Pinpoint the cell where the given text exists, returning its [X, Y] midpoint coordinate. 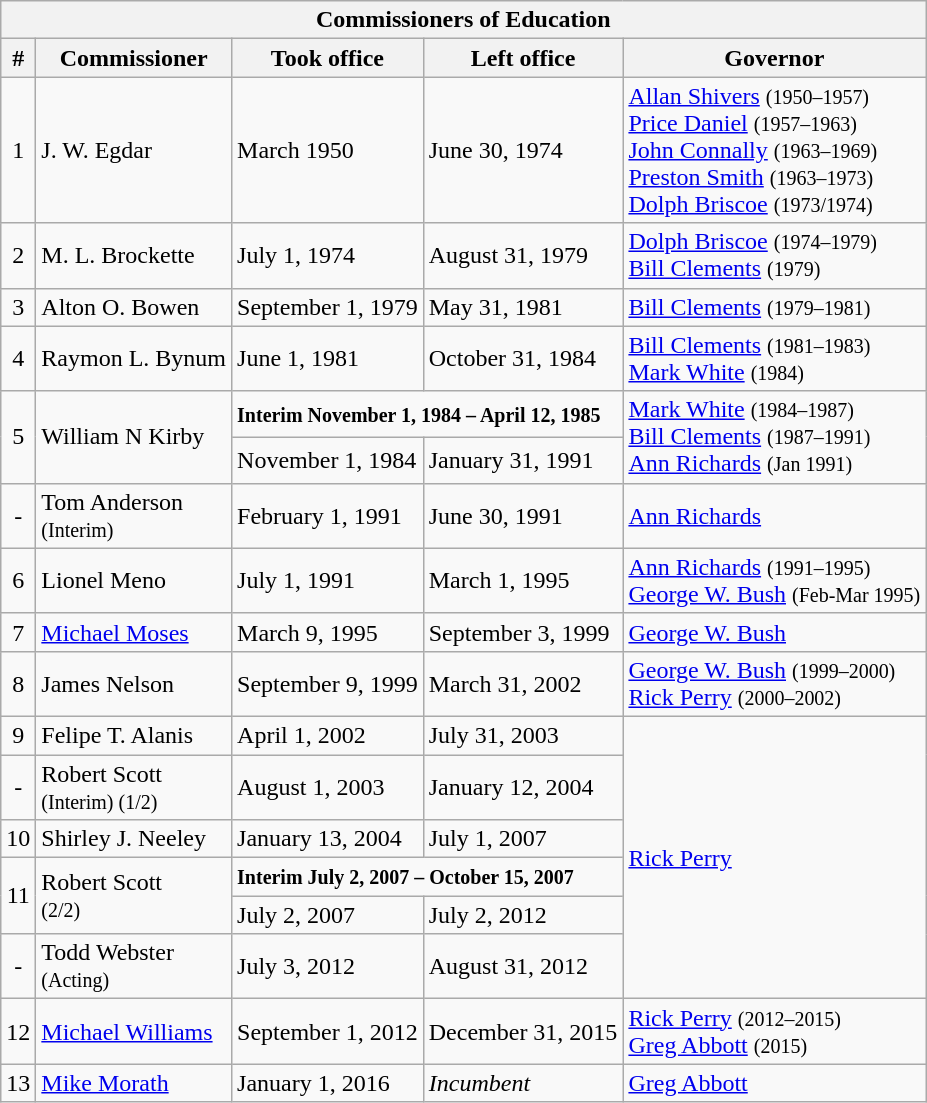
Raymon L. Bynum [134, 358]
12 [18, 1032]
Mark White (1984–1987)Bill Clements (1987–1991)Ann Richards (Jan 1991) [774, 437]
M. L. Brockette [134, 256]
J. W. Egdar [134, 150]
September 3, 1999 [523, 632]
7 [18, 632]
May 31, 1981 [523, 307]
July 1, 1991 [328, 580]
March 31, 2002 [523, 684]
July 2, 2007 [328, 915]
William N Kirby [134, 437]
James Nelson [134, 684]
George W. Bush [774, 632]
Lionel Meno [134, 580]
March 1, 1995 [523, 580]
Dolph Briscoe (1974–1979) Bill Clements (1979) [774, 256]
July 1, 1974 [328, 256]
Commissioners of Education [464, 20]
November 1, 1984 [328, 460]
Left office [523, 58]
Michael Moses [134, 632]
August 31, 2012 [523, 966]
July 1, 2007 [523, 839]
February 1, 1991 [328, 516]
January 13, 2004 [328, 839]
George W. Bush (1999–2000)Rick Perry (2000–2002) [774, 684]
Interim July 2, 2007 – October 15, 2007 [428, 877]
July 31, 2003 [523, 735]
March 1950 [328, 150]
8 [18, 684]
Governor [774, 58]
January 12, 2004 [523, 786]
Michael Williams [134, 1032]
Bill Clements (1981–1983)Mark White (1984) [774, 358]
June 30, 1991 [523, 516]
Felipe T. Alanis [134, 735]
Incumbent [523, 1083]
Alton O. Bowen [134, 307]
Allan Shivers (1950–1957)Price Daniel (1957–1963)John Connally (1963–1969)Preston Smith (1963–1973)Dolph Briscoe (1973/1974) [774, 150]
Mike Morath [134, 1083]
August 31, 1979 [523, 256]
January 1, 2016 [328, 1083]
Greg Abbott [774, 1083]
March 9, 1995 [328, 632]
July 2, 2012 [523, 915]
3 [18, 307]
July 3, 2012 [328, 966]
Bill Clements (1979–1981) [774, 307]
June 1, 1981 [328, 358]
Interim November 1, 1984 – April 12, 1985 [428, 414]
10 [18, 839]
June 30, 1974 [523, 150]
Ann Richards [774, 516]
Tom Anderson (Interim) [134, 516]
4 [18, 358]
January 31, 1991 [523, 460]
1 [18, 150]
5 [18, 437]
Took office [328, 58]
Todd Webster (Acting) [134, 966]
Robert Scott (2/2) [134, 896]
April 1, 2002 [328, 735]
Rick Perry (2012–2015)Greg Abbott (2015) [774, 1032]
Shirley J. Neeley [134, 839]
August 1, 2003 [328, 786]
September 1, 2012 [328, 1032]
Robert Scott (Interim) (1/2) [134, 786]
9 [18, 735]
December 31, 2015 [523, 1032]
Commissioner [134, 58]
October 31, 1984 [523, 358]
13 [18, 1083]
6 [18, 580]
2 [18, 256]
September 1, 1979 [328, 307]
Rick Perry [774, 857]
# [18, 58]
11 [18, 896]
Ann Richards (1991–1995)George W. Bush (Feb-Mar 1995) [774, 580]
September 9, 1999 [328, 684]
